For the text-containing cell, return its midpoint in [x, y] coordinate format. 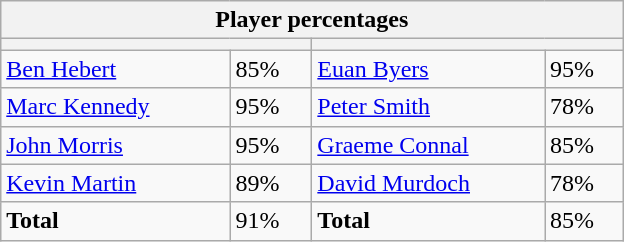
David Murdoch [428, 183]
Euan Byers [428, 69]
Ben Hebert [116, 69]
Kevin Martin [116, 183]
Marc Kennedy [116, 107]
Player percentages [312, 20]
Peter Smith [428, 107]
John Morris [116, 145]
89% [271, 183]
91% [271, 221]
Graeme Connal [428, 145]
